Detect which cell encompasses the target text, then output its (X, Y) center coordinate. 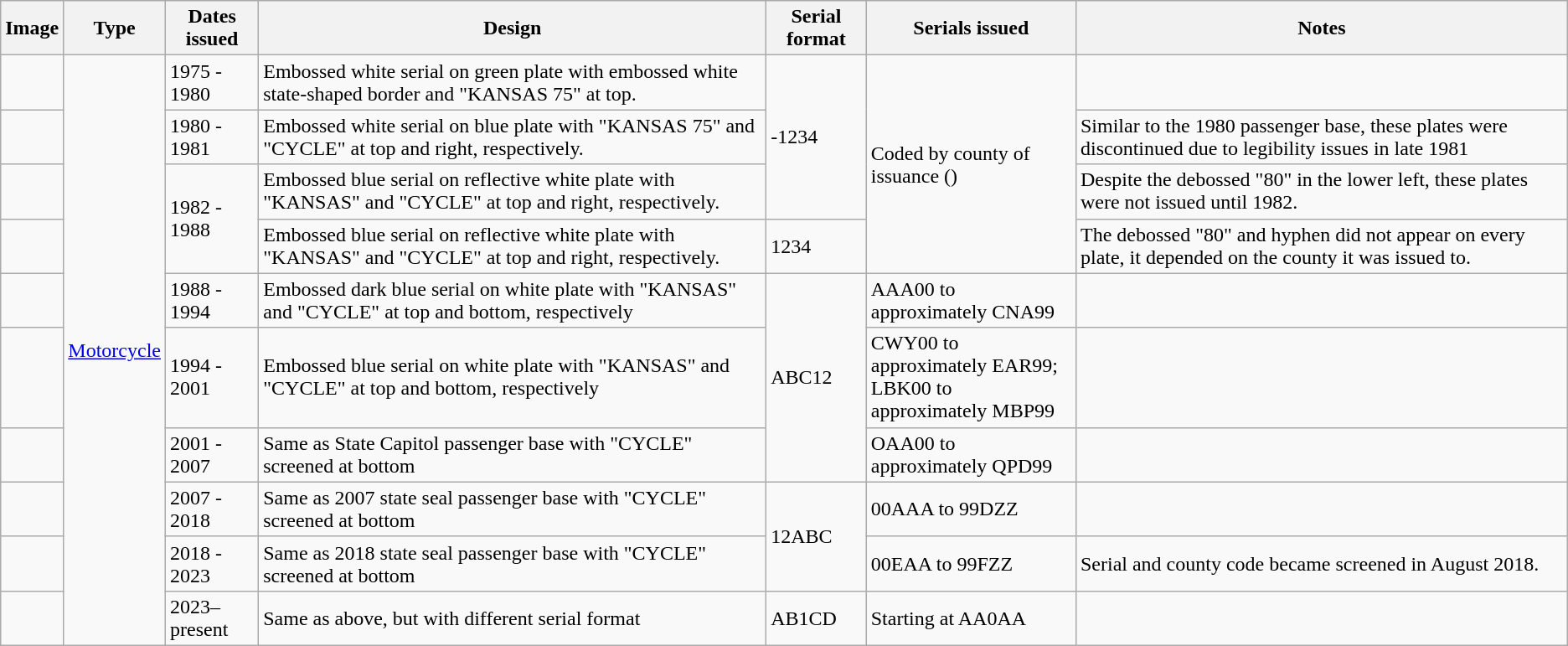
Serial and county code became screened in August 2018. (1322, 563)
AAA00 to approximately CNA99 (971, 300)
Coded by county of issuance () (971, 164)
2018 - 2023 (211, 563)
1980 - 1981 (211, 137)
Embossed white serial on blue plate with "KANSAS 75" and "CYCLE" at top and right, respectively. (513, 137)
AB1CD (817, 618)
1982 - 1988 (211, 219)
Same as 2018 state seal passenger base with "CYCLE" screened at bottom (513, 563)
Embossed white serial on green plate with embossed white state-shaped border and "KANSAS 75" at top. (513, 82)
Embossed blue serial on white plate with "KANSAS" and "CYCLE" at top and bottom, respectively (513, 377)
Type (115, 28)
1975 - 1980 (211, 82)
2007 - 2018 (211, 509)
OAA00 to approximately QPD99 (971, 454)
2001 - 2007 (211, 454)
Dates issued (211, 28)
CWY00 to approximately EAR99;LBK00 to approximately MBP99 (971, 377)
Starting at AA0AA (971, 618)
Embossed dark blue serial on white plate with "KANSAS" and "CYCLE" at top and bottom, respectively (513, 300)
00EAA to 99FZZ (971, 563)
12ABC (817, 536)
Motorcycle (115, 350)
Despite the debossed "80" in the lower left, these plates were not issued until 1982. (1322, 191)
The debossed "80" and hyphen did not appear on every plate, it depended on the county it was issued to. (1322, 246)
2023–present (211, 618)
Same as State Capitol passenger base with "CYCLE" screened at bottom (513, 454)
Same as 2007 state seal passenger base with "CYCLE" screened at bottom (513, 509)
-1234 (817, 137)
1234 (817, 246)
1994 - 2001 (211, 377)
Notes (1322, 28)
Serials issued (971, 28)
00AAA to 99DZZ (971, 509)
Design (513, 28)
ABC12 (817, 377)
Same as above, but with different serial format (513, 618)
Similar to the 1980 passenger base, these plates were discontinued due to legibility issues in late 1981 (1322, 137)
Serial format (817, 28)
1988 - 1994 (211, 300)
Image (32, 28)
